Locate the cell with the specified text and output its (x, y) center coordinate. 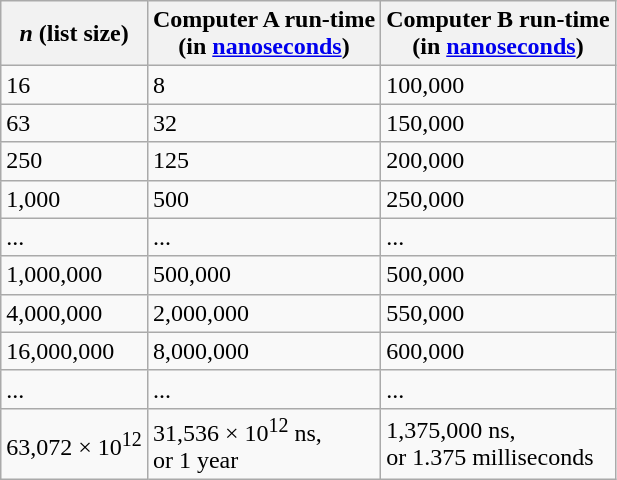
63,072 × 1012 (74, 444)
Computer B run-time(in nanoseconds) (498, 34)
4,000,000 (74, 313)
2,000,000 (264, 313)
250 (74, 161)
1,000 (74, 199)
1,375,000 ns,or 1.375 milliseconds (498, 444)
n (list size) (74, 34)
200,000 (498, 161)
150,000 (498, 123)
125 (264, 161)
16 (74, 85)
550,000 (498, 313)
1,000,000 (74, 275)
600,000 (498, 351)
250,000 (498, 199)
31,536 × 1012 ns,or 1 year (264, 444)
Computer A run-time(in nanoseconds) (264, 34)
500 (264, 199)
32 (264, 123)
100,000 (498, 85)
63 (74, 123)
8 (264, 85)
8,000,000 (264, 351)
16,000,000 (74, 351)
